Find where the given text appears and provide that cell's center as [x, y] coordinate. 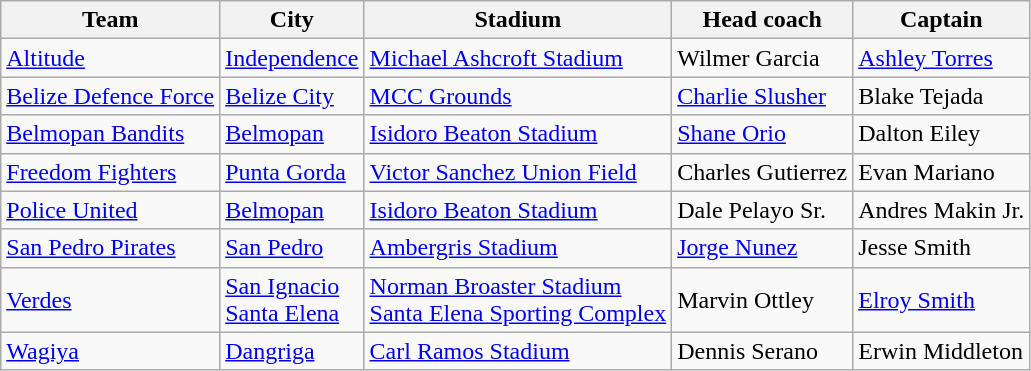
Belize City [292, 96]
Jorge Nunez [762, 248]
Michael Ashcroft Stadium [518, 58]
Captain [942, 20]
MCC Grounds [518, 96]
Carl Ramos Stadium [518, 351]
Freedom Fighters [110, 172]
Independence [292, 58]
Shane Orio [762, 134]
Charlie Slusher [762, 96]
Ambergris Stadium [518, 248]
Elroy Smith [942, 300]
Wagiya [110, 351]
Team [110, 20]
Dalton Eiley [942, 134]
Punta Gorda [292, 172]
Police United [110, 210]
City [292, 20]
Victor Sanchez Union Field [518, 172]
Charles Gutierrez [762, 172]
Head coach [762, 20]
Marvin Ottley [762, 300]
Andres Makin Jr. [942, 210]
Ashley Torres [942, 58]
Wilmer Garcia [762, 58]
Norman Broaster Stadium Santa Elena Sporting Complex [518, 300]
Dangriga [292, 351]
Erwin Middleton [942, 351]
San Ignacio Santa Elena [292, 300]
San Pedro Pirates [110, 248]
San Pedro [292, 248]
Belmopan Bandits [110, 134]
Jesse Smith [942, 248]
Belize Defence Force [110, 96]
Evan Mariano [942, 172]
Dennis Serano [762, 351]
Altitude [110, 58]
Dale Pelayo Sr. [762, 210]
Blake Tejada [942, 96]
Stadium [518, 20]
Verdes [110, 300]
